Locate the cell with the specified text and output its (X, Y) center coordinate. 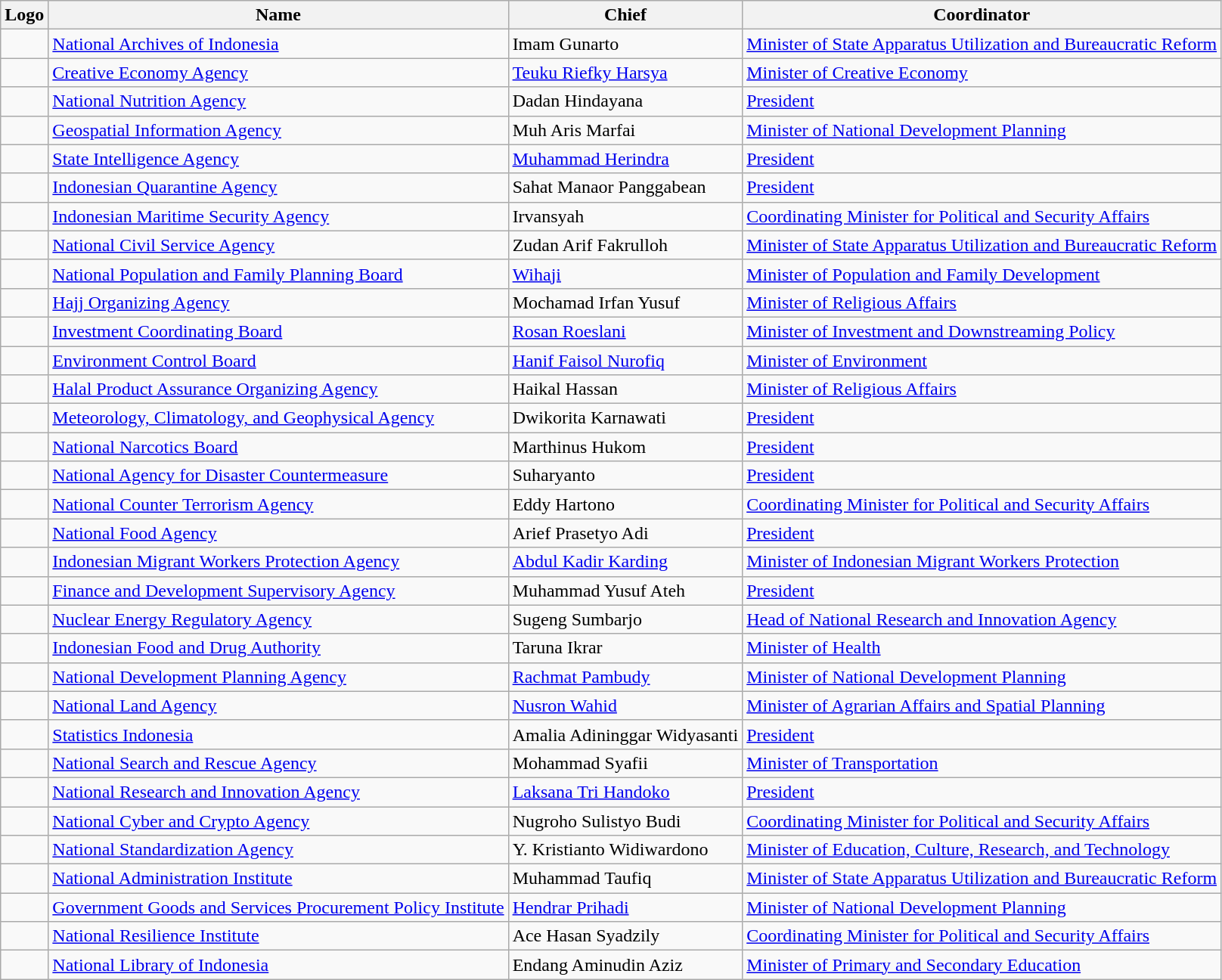
Haikal Hassan (625, 389)
Chief (625, 15)
National Library of Indonesia (278, 965)
Environment Control Board (278, 361)
Irvansyah (625, 216)
Zudan Arif Fakrulloh (625, 245)
Halal Product Assurance Organizing Agency (278, 389)
National Agency for Disaster Countermeasure (278, 476)
Indonesian Maritime Security Agency (278, 216)
National Civil Service Agency (278, 245)
Muh Aris Marfai (625, 130)
State Intelligence Agency (278, 159)
National Standardization Agency (278, 850)
Laksana Tri Handoko (625, 792)
Investment Coordinating Board (278, 331)
Nuclear Energy Regulatory Agency (278, 619)
National Research and Innovation Agency (278, 792)
Dwikorita Karnawati (625, 418)
Rachmat Pambudy (625, 677)
Suharyanto (625, 476)
Abdul Kadir Karding (625, 562)
Arief Prasetyo Adi (625, 533)
Muhammad Yusuf Ateh (625, 591)
Wihaji (625, 274)
Minister of Transportation (982, 763)
Muhammad Herindra (625, 159)
Indonesian Food and Drug Authority (278, 648)
Meteorology, Climatology, and Geophysical Agency (278, 418)
Minister of Education, Culture, Research, and Technology (982, 850)
Minister of Agrarian Affairs and Spatial Planning (982, 706)
Minister of Health (982, 648)
National Land Agency (278, 706)
National Resilience Institute (278, 936)
National Cyber and Crypto Agency (278, 820)
Statistics Indonesia (278, 734)
Creative Economy Agency (278, 73)
National Search and Rescue Agency (278, 763)
National Nutrition Agency (278, 101)
National Development Planning Agency (278, 677)
Nugroho Sulistyo Budi (625, 820)
Nusron Wahid (625, 706)
Rosan Roeslani (625, 331)
Teuku Riefky Harsya (625, 73)
Name (278, 15)
Minister of Environment (982, 361)
Ace Hasan Syadzily (625, 936)
Amalia Adininggar Widyasanti (625, 734)
Imam Gunarto (625, 44)
Sahat Manaor Panggabean (625, 188)
Marthinus Hukom (625, 447)
Indonesian Quarantine Agency (278, 188)
National Counter Terrorism Agency (278, 504)
National Population and Family Planning Board (278, 274)
Head of National Research and Innovation Agency (982, 619)
Indonesian Migrant Workers Protection Agency (278, 562)
Minister of Indonesian Migrant Workers Protection (982, 562)
Hanif Faisol Nurofiq (625, 361)
National Food Agency (278, 533)
National Narcotics Board (278, 447)
Mochamad Irfan Yusuf (625, 302)
Minister of Population and Family Development (982, 274)
Minister of Primary and Secondary Education (982, 965)
Dadan Hindayana (625, 101)
Mohammad Syafii (625, 763)
Government Goods and Services Procurement Policy Institute (278, 907)
Coordinator (982, 15)
Hajj Organizing Agency (278, 302)
Endang Aminudin Aziz (625, 965)
Eddy Hartono (625, 504)
Taruna Ikrar (625, 648)
Muhammad Taufiq (625, 879)
Y. Kristianto Widiwardono (625, 850)
Sugeng Sumbarjo (625, 619)
Finance and Development Supervisory Agency (278, 591)
National Archives of Indonesia (278, 44)
Geospatial Information Agency (278, 130)
National Administration Institute (278, 879)
Logo (24, 15)
Minister of Creative Economy (982, 73)
Hendrar Prihadi (625, 907)
Minister of Investment and Downstreaming Policy (982, 331)
